Return the (X, Y) coordinate for the center point of the cell that contains the specified text.  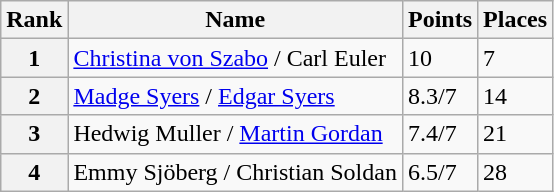
6.5/7 (440, 172)
3 (34, 134)
Places (516, 20)
Christina von Szabo / Carl Euler (236, 58)
21 (516, 134)
7 (516, 58)
2 (34, 96)
Emmy Sjöberg / Christian Soldan (236, 172)
7.4/7 (440, 134)
4 (34, 172)
1 (34, 58)
Name (236, 20)
Hedwig Muller / Martin Gordan (236, 134)
Madge Syers / Edgar Syers (236, 96)
Points (440, 20)
8.3/7 (440, 96)
14 (516, 96)
10 (440, 58)
Rank (34, 20)
28 (516, 172)
